From the cell containing the given text, extract its center point as (x, y) coordinate. 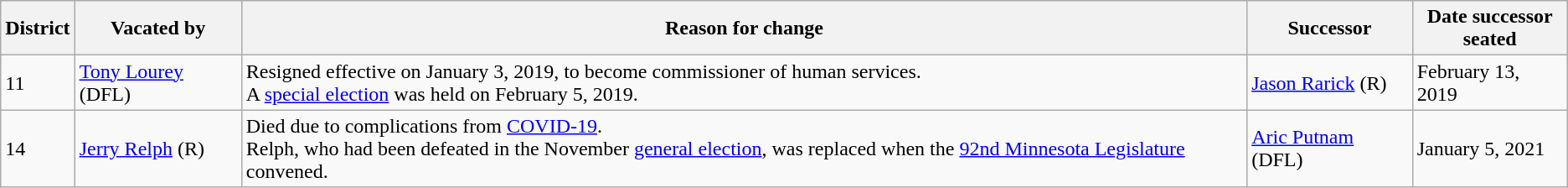
Resigned effective on January 3, 2019, to become commissioner of human services.A special election was held on February 5, 2019. (744, 82)
Date successorseated (1489, 29)
Jason Rarick (R) (1330, 82)
Jerry Relph (R) (157, 149)
Vacated by (157, 29)
Tony Lourey (DFL) (157, 82)
January 5, 2021 (1489, 149)
District (38, 29)
Successor (1330, 29)
Aric Putnam (DFL) (1330, 149)
14 (38, 149)
Reason for change (744, 29)
11 (38, 82)
February 13, 2019 (1489, 82)
